Detect which cell encompasses the target text, then output its (x, y) center coordinate. 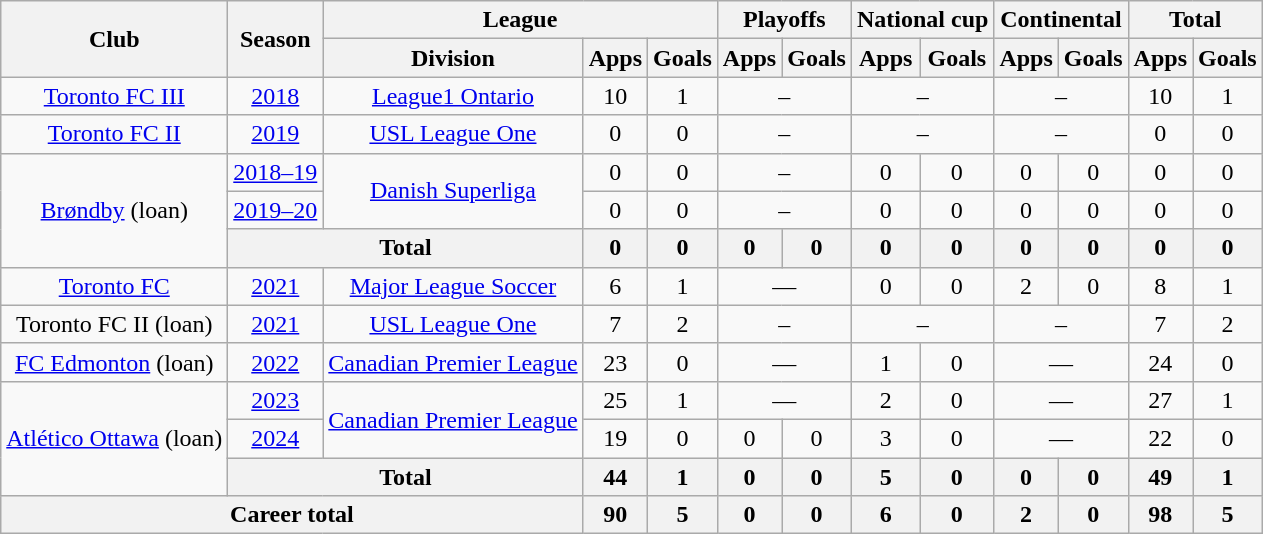
2018–19 (276, 172)
2019–20 (276, 210)
Toronto FC II (loan) (114, 324)
Brøndby (loan) (114, 210)
2024 (276, 438)
Danish Superliga (453, 191)
League (520, 20)
Division (453, 58)
Toronto FC III (114, 96)
23 (615, 362)
FC Edmonton (loan) (114, 362)
27 (1160, 400)
44 (615, 477)
49 (1160, 477)
Major League Soccer (453, 286)
2019 (276, 134)
3 (885, 438)
8 (1160, 286)
2023 (276, 400)
Continental (1061, 20)
25 (615, 400)
Toronto FC (114, 286)
Playoffs (784, 20)
90 (615, 515)
Season (276, 39)
24 (1160, 362)
2022 (276, 362)
Atlético Ottawa (loan) (114, 438)
League1 Ontario (453, 96)
2018 (276, 96)
19 (615, 438)
Club (114, 39)
Toronto FC II (114, 134)
Career total (292, 515)
98 (1160, 515)
22 (1160, 438)
National cup (922, 20)
